From the cell containing the given text, extract its center point as [X, Y] coordinate. 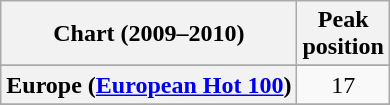
Peakposition [343, 34]
Chart (2009–2010) [149, 34]
Europe (European Hot 100) [149, 85]
17 [343, 85]
